Output the (x, y) coordinate of the center of the cell containing the given text.  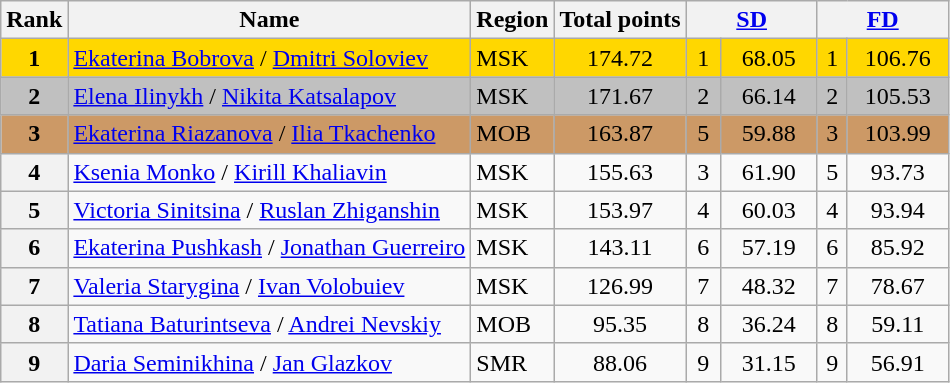
106.76 (898, 58)
Ekaterina Bobrova / Dmitri Soloviev (270, 58)
88.06 (620, 362)
56.91 (898, 362)
66.14 (768, 96)
Rank (34, 20)
78.67 (898, 286)
60.03 (768, 210)
Ekaterina Riazanova / Ilia Tkachenko (270, 134)
Victoria Sinitsina / Ruslan Zhiganshin (270, 210)
Ekaterina Pushkash / Jonathan Guerreiro (270, 248)
31.15 (768, 362)
SMR (512, 362)
61.90 (768, 172)
153.97 (620, 210)
85.92 (898, 248)
93.94 (898, 210)
59.88 (768, 134)
Region (512, 20)
Daria Seminikhina / Jan Glazkov (270, 362)
Total points (620, 20)
103.99 (898, 134)
SD (752, 20)
48.32 (768, 286)
59.11 (898, 324)
57.19 (768, 248)
155.63 (620, 172)
Elena Ilinykh / Nikita Katsalapov (270, 96)
FD (882, 20)
Tatiana Baturintseva / Andrei Nevskiy (270, 324)
Valeria Starygina / Ivan Volobuiev (270, 286)
143.11 (620, 248)
36.24 (768, 324)
174.72 (620, 58)
171.67 (620, 96)
Ksenia Monko / Kirill Khaliavin (270, 172)
163.87 (620, 134)
93.73 (898, 172)
95.35 (620, 324)
68.05 (768, 58)
126.99 (620, 286)
105.53 (898, 96)
Name (270, 20)
